Identify which cell holds the provided text, then report its (x, y) central coordinate. 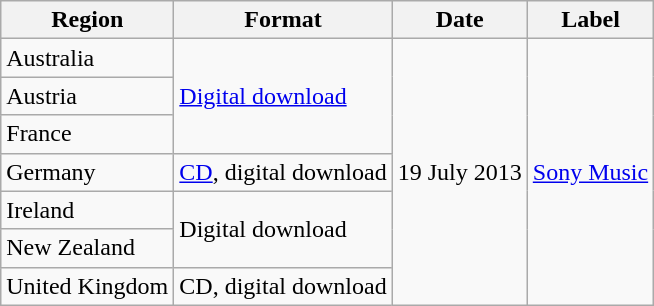
19 July 2013 (460, 172)
Format (283, 20)
Date (460, 20)
France (88, 134)
Sony Music (590, 172)
Region (88, 20)
Australia (88, 58)
New Zealand (88, 248)
Ireland (88, 210)
Austria (88, 96)
United Kingdom (88, 286)
Germany (88, 172)
Label (590, 20)
